Identify which cell holds the provided text, then report its [X, Y] central coordinate. 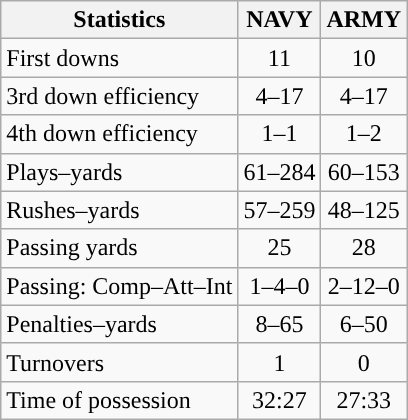
Passing yards [120, 248]
27:33 [364, 400]
25 [280, 248]
1–2 [364, 134]
0 [364, 362]
ARMY [364, 20]
1 [280, 362]
57–259 [280, 210]
10 [364, 58]
Turnovers [120, 362]
1–4–0 [280, 286]
60–153 [364, 172]
8–65 [280, 324]
Plays–yards [120, 172]
NAVY [280, 20]
61–284 [280, 172]
First downs [120, 58]
Time of possession [120, 400]
6–50 [364, 324]
32:27 [280, 400]
Penalties–yards [120, 324]
Statistics [120, 20]
11 [280, 58]
28 [364, 248]
Passing: Comp–Att–Int [120, 286]
2–12–0 [364, 286]
4th down efficiency [120, 134]
48–125 [364, 210]
Rushes–yards [120, 210]
1–1 [280, 134]
3rd down efficiency [120, 96]
